Extract the (X, Y) coordinate from the center of the cell holding the provided text.  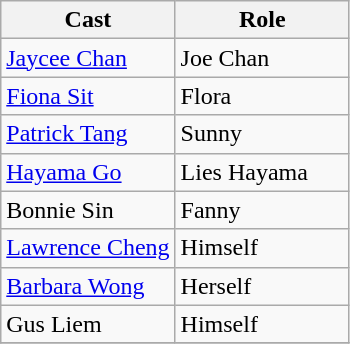
Patrick Tang (88, 134)
Role (262, 20)
Lawrence Cheng (88, 248)
Herself (262, 286)
Joe Chan (262, 58)
Fanny (262, 210)
Bonnie Sin (88, 210)
Lies Hayama (262, 172)
Barbara Wong (88, 286)
Gus Liem (88, 324)
Flora (262, 96)
Sunny (262, 134)
Jaycee Chan (88, 58)
Hayama Go (88, 172)
Fiona Sit (88, 96)
Cast (88, 20)
